Search for the cell housing the specified text and yield its (x, y) center coordinate. 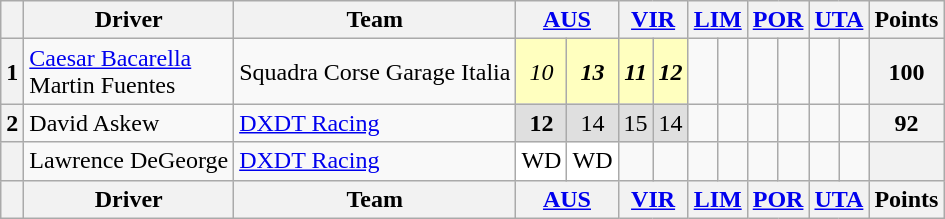
1 (12, 72)
10 (542, 72)
15 (636, 123)
Squadra Corse Garage Italia (375, 72)
13 (592, 72)
100 (906, 72)
David Askew (129, 123)
2 (12, 123)
Lawrence DeGeorge (129, 161)
Caesar Bacarella Martin Fuentes (129, 72)
11 (636, 72)
92 (906, 123)
